Determine the [x, y] coordinate at the center of the cell enclosing the given text.  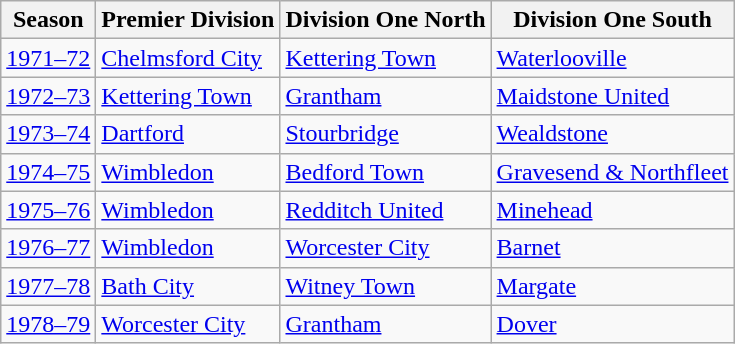
Bedford Town [386, 172]
1974–75 [48, 172]
Redditch United [386, 210]
Stourbridge [386, 134]
1976–77 [48, 248]
Chelmsford City [188, 58]
Division One South [612, 20]
Witney Town [386, 286]
1978–79 [48, 324]
Gravesend & Northfleet [612, 172]
Waterlooville [612, 58]
Premier Division [188, 20]
Wealdstone [612, 134]
1971–72 [48, 58]
Division One North [386, 20]
Maidstone United [612, 96]
Bath City [188, 286]
Barnet [612, 248]
Dover [612, 324]
1975–76 [48, 210]
1977–78 [48, 286]
1972–73 [48, 96]
Minehead [612, 210]
Season [48, 20]
Margate [612, 286]
Dartford [188, 134]
1973–74 [48, 134]
